Locate the cell with the specified text and output its (x, y) center coordinate. 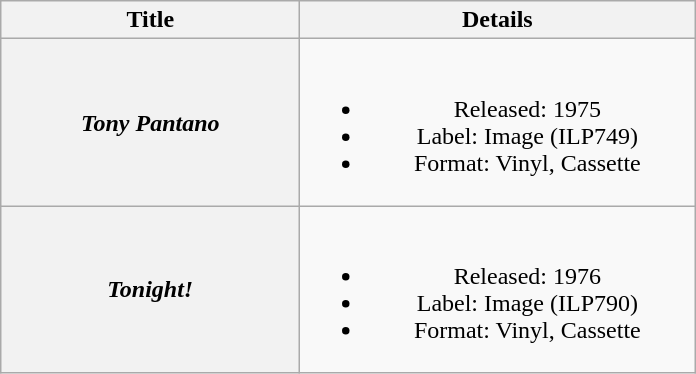
Tony Pantano (150, 122)
Details (498, 20)
Released: 1975Label: Image (ILP749)Format: Vinyl, Cassette (498, 122)
Title (150, 20)
Released: 1976Label: Image (ILP790)Format: Vinyl, Cassette (498, 290)
Tonight! (150, 290)
